Return [X, Y] of the center of cell containing provided text 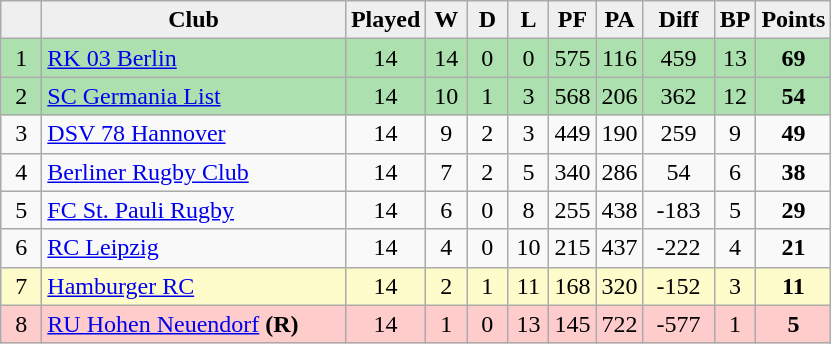
145 [572, 324]
568 [572, 96]
722 [620, 324]
-183 [678, 210]
255 [572, 210]
320 [620, 286]
D [488, 20]
RK 03 Berlin [194, 58]
W [446, 20]
168 [572, 286]
69 [794, 58]
449 [572, 134]
286 [620, 172]
12 [735, 96]
Points [794, 20]
29 [794, 210]
FC St. Pauli Rugby [194, 210]
340 [572, 172]
Diff [678, 20]
259 [678, 134]
PF [572, 20]
437 [620, 248]
362 [678, 96]
459 [678, 58]
RC Leipzig [194, 248]
21 [794, 248]
Played [385, 20]
L [528, 20]
BP [735, 20]
116 [620, 58]
190 [620, 134]
DSV 78 Hannover [194, 134]
38 [794, 172]
-152 [678, 286]
RU Hohen Neuendorf (R) [194, 324]
Berliner Rugby Club [194, 172]
Club [194, 20]
Hamburger RC [194, 286]
-222 [678, 248]
49 [794, 134]
438 [620, 210]
PA [620, 20]
SC Germania List [194, 96]
215 [572, 248]
206 [620, 96]
575 [572, 58]
-577 [678, 324]
